Determine the (x, y) coordinate at the center of the cell enclosing the given text.  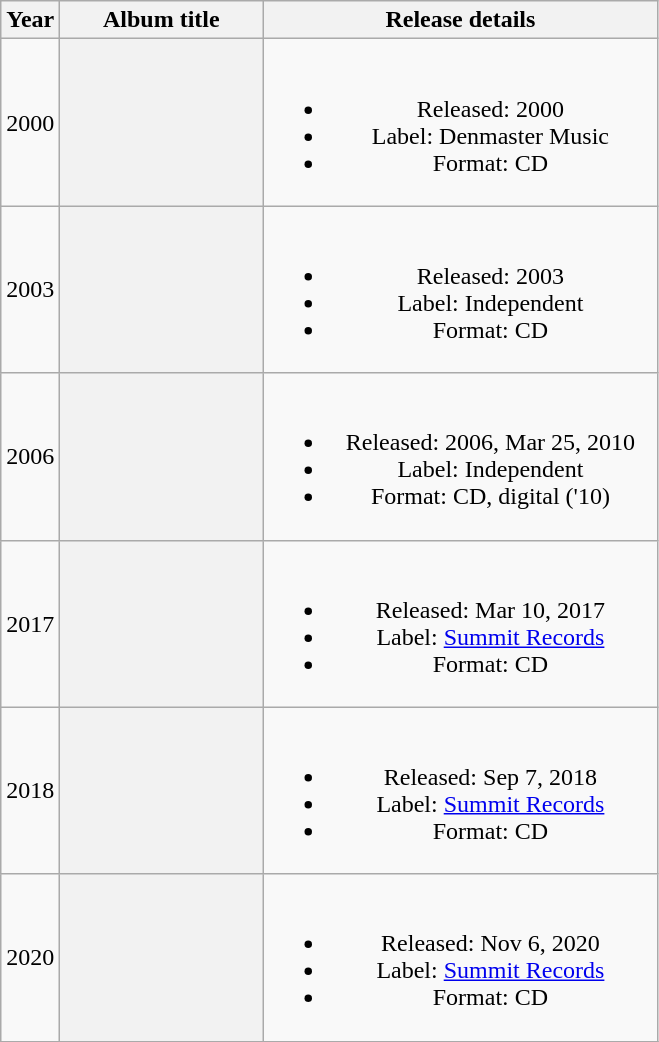
2017 (30, 624)
2000 (30, 122)
2003 (30, 290)
Released: 2006, Mar 25, 2010Label: IndependentFormat: CD, digital ('10) (460, 456)
Released: 2000Label: Denmaster MusicFormat: CD (460, 122)
Release details (460, 20)
Album title (162, 20)
Released: Sep 7, 2018Label: Summit RecordsFormat: CD (460, 790)
2006 (30, 456)
Released: Mar 10, 2017Label: Summit RecordsFormat: CD (460, 624)
Released: Nov 6, 2020Label: Summit RecordsFormat: CD (460, 958)
2018 (30, 790)
Year (30, 20)
2020 (30, 958)
Released: 2003Label: IndependentFormat: CD (460, 290)
